Determine the (x, y) coordinate at the center of the cell enclosing the given text.  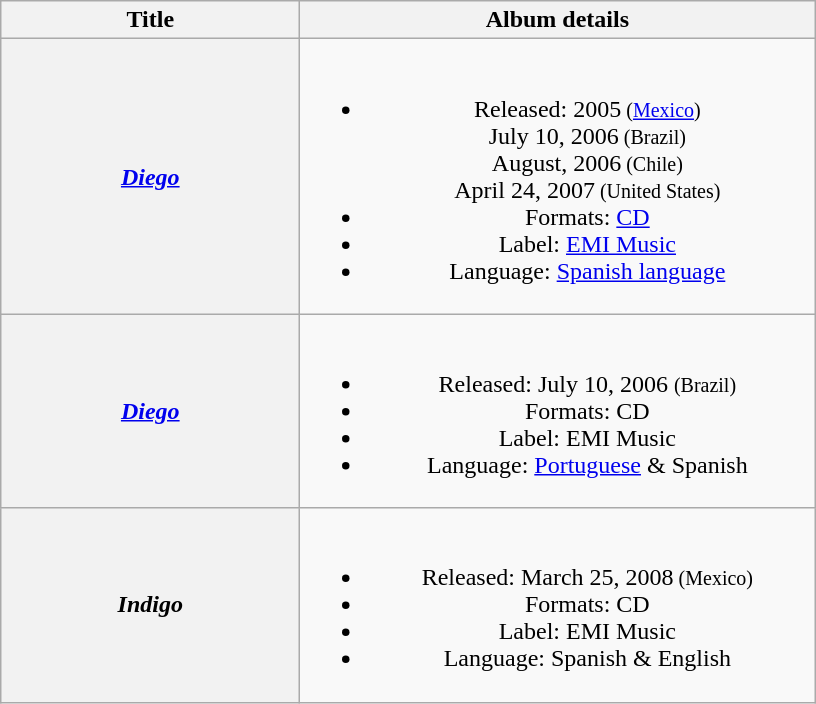
Released: 2005 (Mexico)July 10, 2006 (Brazil)August, 2006 (Chile)April 24, 2007 (United States)Formats: CDLabel: EMI MusicLanguage: Spanish language (558, 176)
Released: July 10, 2006 (Brazil)Formats: CDLabel: EMI MusicLanguage: Portuguese & Spanish (558, 411)
Indigo (150, 605)
Released: March 25, 2008 (Mexico)Formats: CDLabel: EMI MusicLanguage: Spanish & English (558, 605)
Title (150, 20)
Album details (558, 20)
